Return the (X, Y) coordinate for the center point of the cell that contains the specified text.  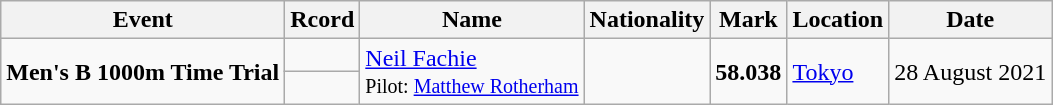
Nationality (647, 20)
Date (970, 20)
Men's B 1000m Time Trial (143, 72)
Event (143, 20)
Name (472, 20)
58.038 (748, 72)
28 August 2021 (970, 72)
Mark (748, 20)
Rcord (322, 20)
Neil FachiePilot: Matthew Rotherham (472, 72)
Tokyo (838, 72)
Location (838, 20)
